Locate the cell with the specified text and output its [x, y] center coordinate. 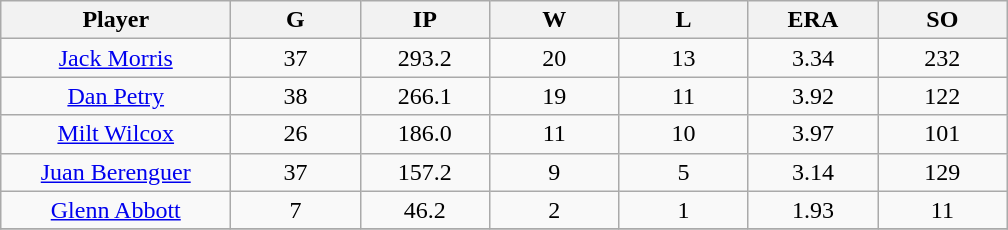
2 [554, 210]
Glenn Abbott [116, 210]
129 [942, 172]
Dan Petry [116, 96]
13 [684, 58]
266.1 [424, 96]
1 [684, 210]
38 [296, 96]
IP [424, 20]
26 [296, 134]
3.34 [812, 58]
122 [942, 96]
7 [296, 210]
3.92 [812, 96]
46.2 [424, 210]
W [554, 20]
5 [684, 172]
Juan Berenguer [116, 172]
1.93 [812, 210]
Milt Wilcox [116, 134]
Player [116, 20]
293.2 [424, 58]
101 [942, 134]
20 [554, 58]
186.0 [424, 134]
9 [554, 172]
G [296, 20]
3.14 [812, 172]
ERA [812, 20]
19 [554, 96]
232 [942, 58]
10 [684, 134]
L [684, 20]
3.97 [812, 134]
SO [942, 20]
Jack Morris [116, 58]
157.2 [424, 172]
